Pinpoint the cell where the given text exists, returning its (x, y) midpoint coordinate. 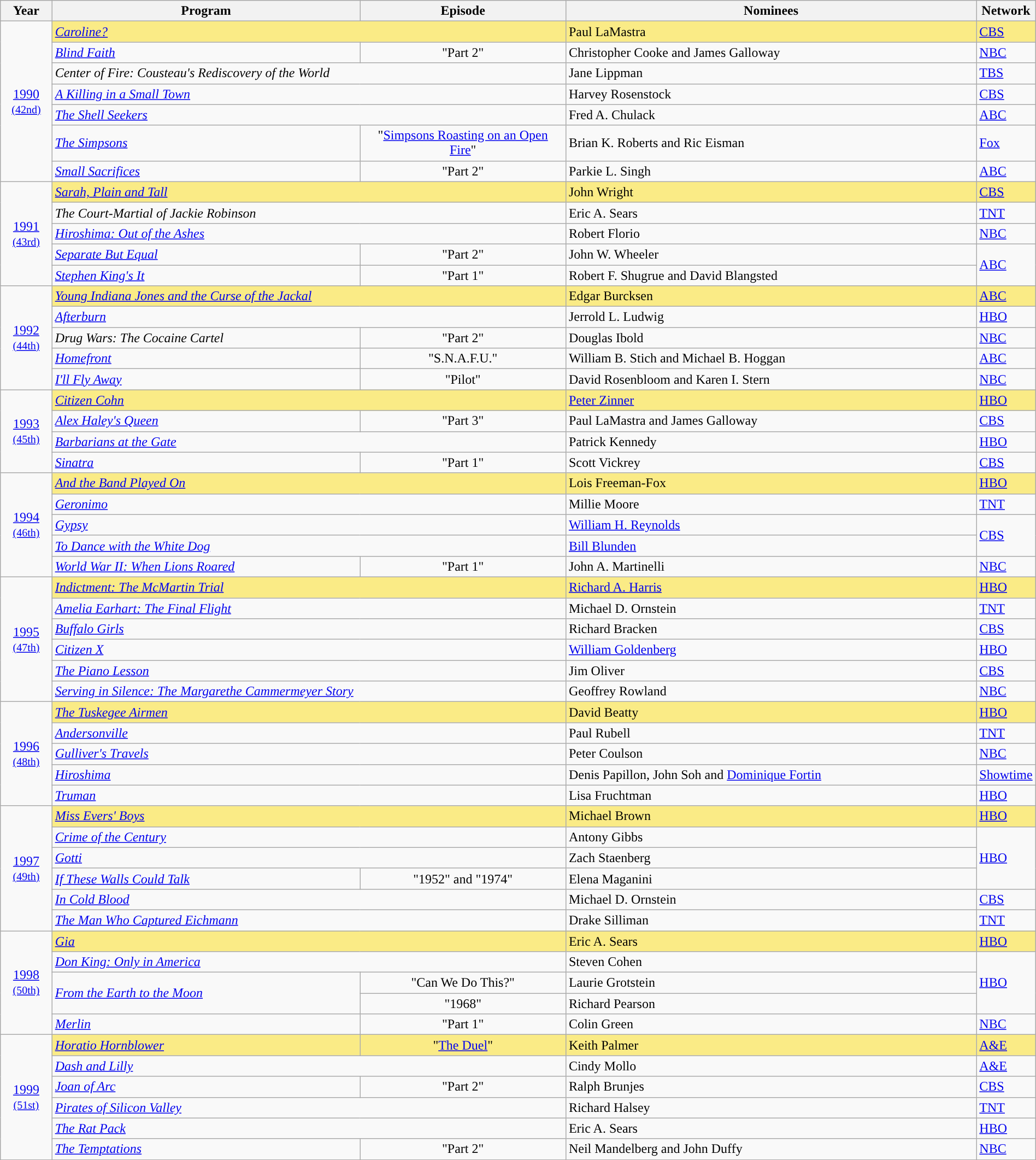
Citizen Cohn (309, 400)
Douglas Ibold (770, 338)
From the Earth to the Moon (206, 993)
Gotti (309, 858)
Drake Silliman (770, 920)
Gypsy (309, 525)
I'll Fly Away (206, 379)
Ralph Brunjes (770, 1087)
Cindy Mollo (770, 1066)
Gia (309, 941)
Blind Faith (206, 52)
Elena Maganini (770, 878)
Indictment: The McMartin Trial (309, 587)
"Pilot" (463, 379)
Serving in Silence: The Margarethe Cammermeyer Story (309, 692)
Young Indiana Jones and the Curse of the Jackal (309, 296)
Richard A. Harris (770, 587)
Program (206, 11)
The Shell Seekers (309, 115)
Afterburn (309, 317)
Sinatra (206, 462)
Geronimo (309, 504)
Geoffrey Rowland (770, 692)
Neil Mandelberg and John Duffy (770, 1149)
Zach Staenberg (770, 858)
Antony Gibbs (770, 837)
Alex Haley's Queen (206, 421)
The Temptations (206, 1149)
Sarah, Plain and Tall (309, 192)
Small Sacrifices (206, 171)
Christopher Cooke and James Galloway (770, 52)
Showtime (1006, 775)
Amelia Earhart: The Final Flight (309, 608)
Millie Moore (770, 504)
Richard Halsey (770, 1108)
Hiroshima: Out of the Ashes (309, 233)
Pirates of Silicon Valley (309, 1108)
John A. Martinelli (770, 566)
Bill Blunden (770, 546)
The Tuskegee Airmen (309, 712)
Denis Papillon, John Soh and Dominique Fortin (770, 775)
Keith Palmer (770, 1045)
1997(49th) (26, 868)
The Simpsons (206, 143)
A Killing in a Small Town (309, 94)
Hiroshima (309, 775)
"Can We Do This?" (463, 983)
Laurie Grotstein (770, 983)
Don King: Only in America (309, 962)
Center of Fire: Cousteau's Rediscovery of the World (309, 73)
Colin Green (770, 1024)
1991(43rd) (26, 233)
Network (1006, 11)
John Wright (770, 192)
David Beatty (770, 712)
World War II: When Lions Roared (206, 566)
1990(42nd) (26, 102)
William Goldenberg (770, 650)
"1968" (463, 1004)
Peter Zinner (770, 400)
In Cold Blood (309, 899)
William B. Stich and Michael B. Hoggan (770, 359)
Paul Rubell (770, 733)
"The Duel" (463, 1045)
Robert F. Shugrue and David Blangsted (770, 275)
The Court-Martial of Jackie Robinson (309, 213)
1992(44th) (26, 338)
The Rat Pack (309, 1128)
1996(48th) (26, 754)
Merlin (206, 1024)
1999(51st) (26, 1097)
Edgar Burcksen (770, 296)
John W. Wheeler (770, 254)
Citizen X (309, 650)
Fox (1006, 143)
William H. Reynolds (770, 525)
Dash and Lilly (309, 1066)
Brian K. Roberts and Ric Eisman (770, 143)
1993(45th) (26, 431)
Steven Cohen (770, 962)
Stephen King's It (206, 275)
Jane Lippman (770, 73)
David Rosenbloom and Karen I. Stern (770, 379)
And the Band Played On (309, 483)
The Man Who Captured Eichmann (309, 920)
Truman (309, 795)
1994(46th) (26, 525)
Crime of the Century (309, 837)
Harvey Rosenstock (770, 94)
Drug Wars: The Cocaine Cartel (206, 338)
If These Walls Could Talk (206, 878)
Miss Evers' Boys (309, 816)
Caroline? (309, 32)
Richard Pearson (770, 1004)
"Part 3" (463, 421)
Andersonville (309, 733)
The Piano Lesson (309, 671)
Paul LaMastra and James Galloway (770, 421)
Robert Florio (770, 233)
Peter Coulson (770, 754)
"Simpsons Roasting on an Open Fire" (463, 143)
Episode (463, 11)
To Dance with the White Dog (309, 546)
Homefront (206, 359)
Separate But Equal (206, 254)
Paul LaMastra (770, 32)
"S.N.A.F.U." (463, 359)
Buffalo Girls (309, 629)
Year (26, 11)
Joan of Arc (206, 1087)
Horatio Hornblower (206, 1045)
Gulliver's Travels (309, 754)
Scott Vickrey (770, 462)
Barbarians at the Gate (309, 442)
Jim Oliver (770, 671)
Jerrold L. Ludwig (770, 317)
1998(50th) (26, 982)
Nominees (770, 11)
Lisa Fruchtman (770, 795)
Fred A. Chulack (770, 115)
1995(47th) (26, 639)
Michael Brown (770, 816)
Richard Bracken (770, 629)
Lois Freeman-Fox (770, 483)
TBS (1006, 73)
Patrick Kennedy (770, 442)
"1952" and "1974" (463, 878)
Parkie L. Singh (770, 171)
